Search for the cell housing the specified text and yield its [x, y] center coordinate. 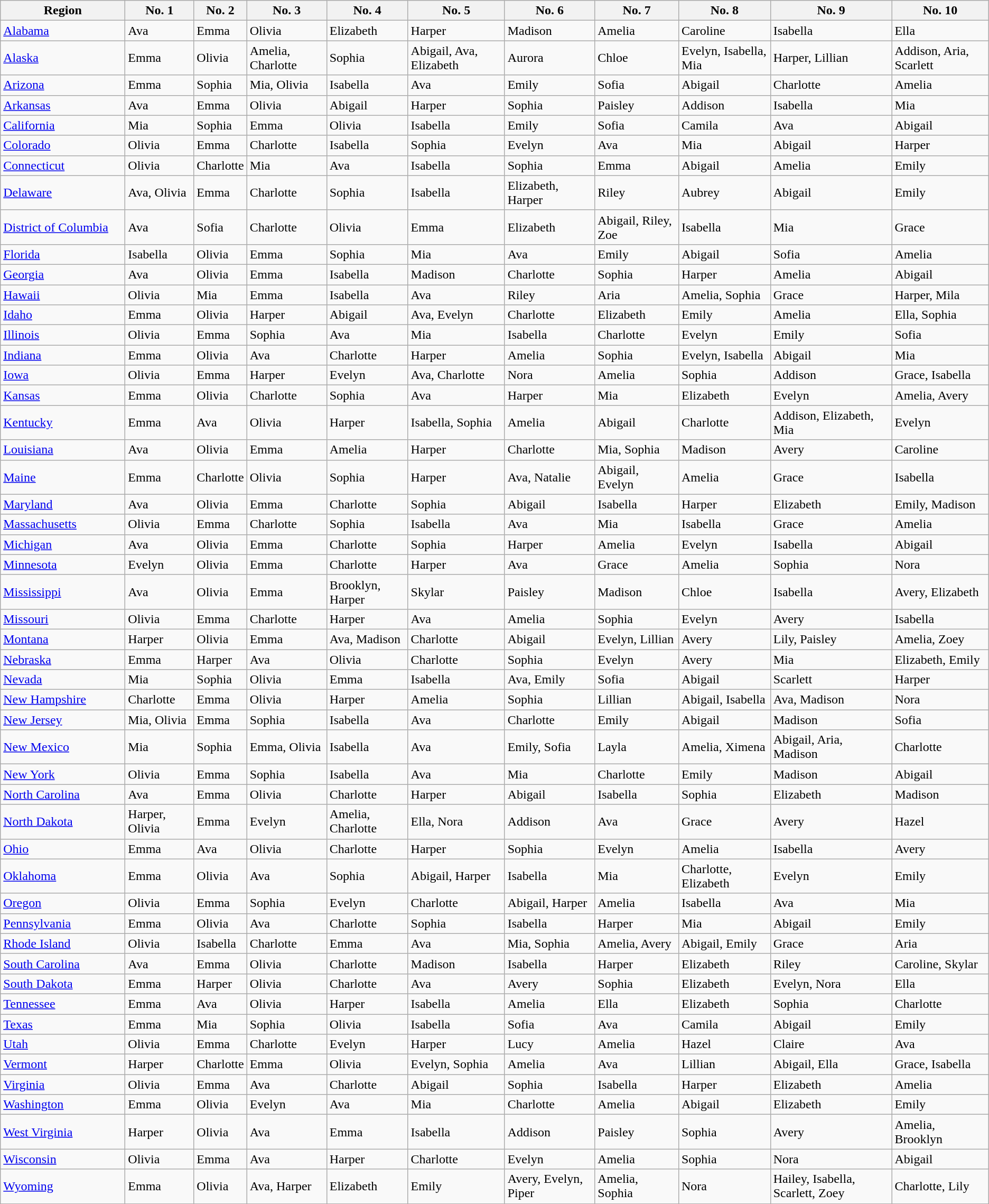
Avery, Elizabeth [940, 592]
Emma, Olivia [286, 747]
New Jersey [63, 720]
No. 8 [724, 11]
Hawaii [63, 294]
Caroline, Skylar [940, 964]
Alaska [63, 58]
Abigail, Ava, Elizabeth [456, 58]
Maryland [63, 504]
Georgia [63, 274]
Abigail, Isabella [724, 700]
Emily, Sofia [549, 747]
North Carolina [63, 794]
Ava, Charlotte [456, 375]
Pennsylvania [63, 923]
Ella, Sophia [940, 315]
Ava, Natalie [549, 477]
Evelyn, Lillian [637, 639]
Abigail, Ella [831, 1064]
Oregon [63, 903]
Amelia, Brooklyn [940, 1132]
No. 9 [831, 11]
Nevada [63, 680]
Montana [63, 639]
Rhode Island [63, 943]
Evelyn, Isabella [724, 355]
Region [63, 11]
Michigan [63, 544]
Washington [63, 1105]
West Virginia [63, 1132]
Charlotte, Elizabeth [724, 876]
Scarlett [831, 680]
Aubrey [724, 192]
Harper, Olivia [160, 821]
Ava, Olivia [160, 192]
Texas [63, 1024]
Elizabeth, Harper [549, 192]
Addison, Elizabeth, Mia [831, 423]
Skylar [456, 592]
No. 2 [220, 11]
Massachusetts [63, 524]
Harper, Mila [940, 294]
Ava, Harper [286, 1186]
Idaho [63, 315]
Avery, Evelyn, Piper [549, 1186]
No. 10 [940, 11]
Delaware [63, 192]
Ohio [63, 849]
Evelyn, Isabella, Mia [724, 58]
Arkansas [63, 105]
Virginia [63, 1085]
Lucy [549, 1044]
Abigail, Evelyn [637, 477]
Evelyn, Sophia [456, 1064]
North Dakota [63, 821]
No. 4 [367, 11]
District of Columbia [63, 227]
New Mexico [63, 747]
Colorado [63, 145]
Elizabeth, Emily [940, 659]
Iowa [63, 375]
Abigail, Emily [724, 943]
Utah [63, 1044]
South Carolina [63, 964]
No. 3 [286, 11]
Hailey, Isabella, Scarlett, Zoey [831, 1186]
Ava, Emily [549, 680]
Mississippi [63, 592]
Emily, Madison [940, 504]
Aurora [549, 58]
Amelia, Ximena [724, 747]
Isabella, Sophia [456, 423]
Missouri [63, 619]
Minnesota [63, 564]
Tennessee [63, 1004]
New York [63, 774]
Brooklyn, Harper [367, 592]
Addison, Aria, Scarlett [940, 58]
Amelia, Zoey [940, 639]
Ella, Nora [456, 821]
Oklahoma [63, 876]
Harper, Lillian [831, 58]
Kentucky [63, 423]
Layla [637, 747]
Lily, Paisley [831, 639]
California [63, 125]
Claire [831, 1044]
Alabama [63, 31]
Abigail, Aria, Madison [831, 747]
Maine [63, 477]
Louisiana [63, 450]
Nebraska [63, 659]
Abigail, Riley, Zoe [637, 227]
Illinois [63, 335]
Arizona [63, 85]
Indiana [63, 355]
South Dakota [63, 984]
Vermont [63, 1064]
Connecticut [63, 165]
No. 5 [456, 11]
No. 6 [549, 11]
Florida [63, 254]
Evelyn, Nora [831, 984]
No. 7 [637, 11]
Charlotte, Lily [940, 1186]
Kansas [63, 395]
New Hampshire [63, 700]
Ava, Evelyn [456, 315]
No. 1 [160, 11]
Wyoming [63, 1186]
Wisconsin [63, 1159]
